For the text-containing cell, return its midpoint in [X, Y] coordinate format. 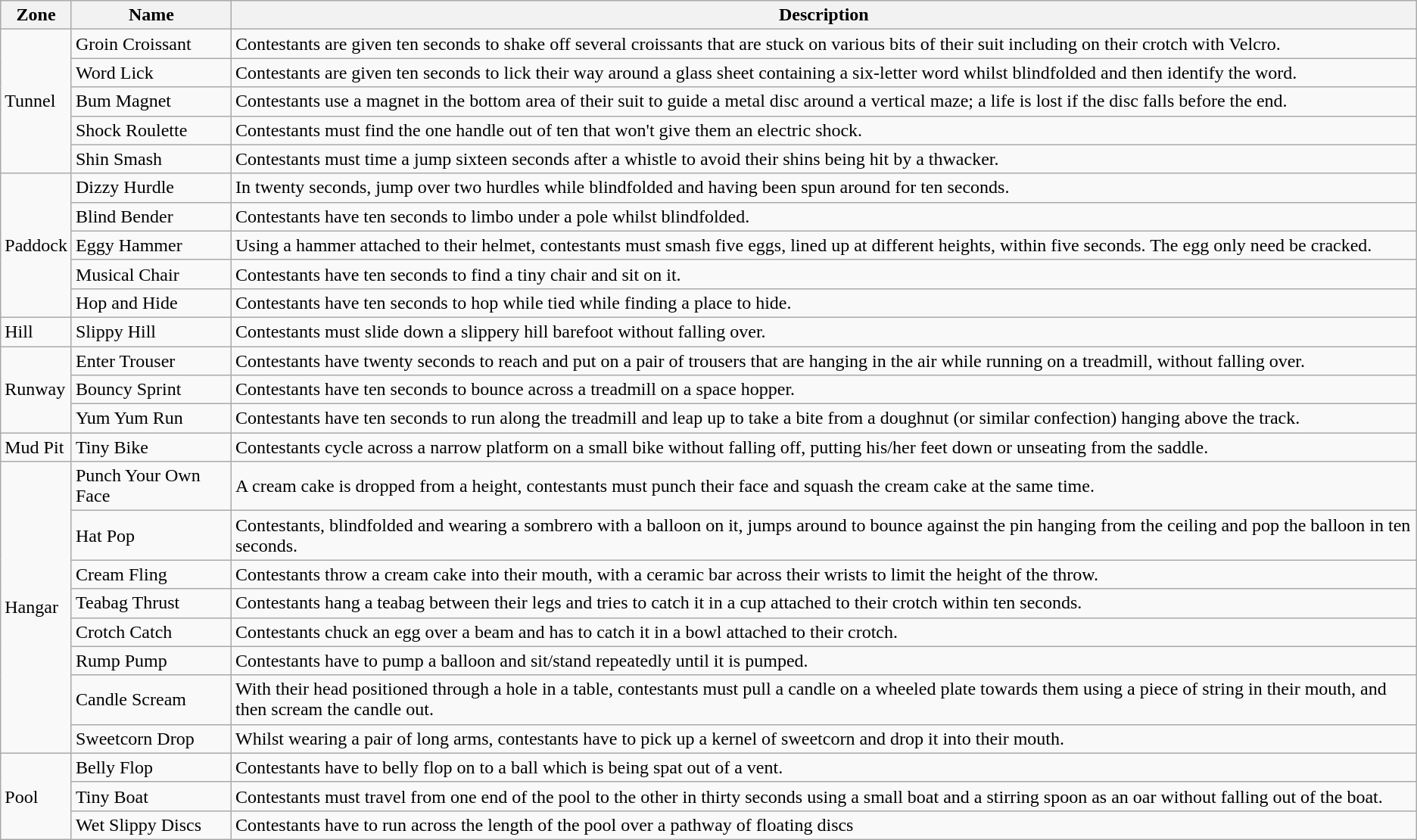
Contestants have ten seconds to limbo under a pole whilst blindfolded. [824, 216]
Contestants have to run across the length of the pool over a pathway of floating discs [824, 825]
Shin Smash [151, 159]
Contestants are given ten seconds to shake off several croissants that are stuck on various bits of their suit including on their crotch with Velcro. [824, 44]
Groin Croissant [151, 44]
Hangar [36, 608]
Pool [36, 796]
Hop and Hide [151, 303]
Whilst wearing a pair of long arms, contestants have to pick up a kernel of sweetcorn and drop it into their mouth. [824, 739]
Musical Chair [151, 274]
Name [151, 15]
Tiny Bike [151, 447]
Contestants throw a cream cake into their mouth, with a ceramic bar across their wrists to limit the height of the throw. [824, 574]
Zone [36, 15]
Bouncy Sprint [151, 390]
Contestants have ten seconds to find a tiny chair and sit on it. [824, 274]
Sweetcorn Drop [151, 739]
Contestants have ten seconds to run along the treadmill and leap up to take a bite from a doughnut (or similar confection) hanging above the track. [824, 418]
Runway [36, 390]
In twenty seconds, jump over two hurdles while blindfolded and having been spun around for ten seconds. [824, 188]
Punch Your Own Face [151, 486]
Contestants hang a teabag between their legs and tries to catch it in a cup attached to their crotch within ten seconds. [824, 603]
Contestants chuck an egg over a beam and has to catch it in a bowl attached to their crotch. [824, 632]
Bum Magnet [151, 101]
Rump Pump [151, 661]
Tunnel [36, 101]
Candle Scream [151, 699]
Tiny Boat [151, 796]
Description [824, 15]
Contestants must find the one handle out of ten that won't give them an electric shock. [824, 130]
Paddock [36, 245]
Teabag Thrust [151, 603]
Blind Bender [151, 216]
Mud Pit [36, 447]
Dizzy Hurdle [151, 188]
Contestants have to belly flop on to a ball which is being spat out of a vent. [824, 767]
Wet Slippy Discs [151, 825]
Contestants cycle across a narrow platform on a small bike without falling off, putting his/her feet down or unseating from the saddle. [824, 447]
Contestants have to pump a balloon and sit/stand repeatedly until it is pumped. [824, 661]
Eggy Hammer [151, 245]
Cream Fling [151, 574]
Word Lick [151, 73]
Contestants must time a jump sixteen seconds after a whistle to avoid their shins being hit by a thwacker. [824, 159]
Enter Trouser [151, 361]
Shock Roulette [151, 130]
Yum Yum Run [151, 418]
Slippy Hill [151, 331]
Contestants are given ten seconds to lick their way around a glass sheet containing a six-letter word whilst blindfolded and then identify the word. [824, 73]
Contestants must slide down a slippery hill barefoot without falling over. [824, 331]
Hill [36, 331]
Hat Pop [151, 536]
Contestants have ten seconds to hop while tied while finding a place to hide. [824, 303]
Crotch Catch [151, 632]
A cream cake is dropped from a height, contestants must punch their face and squash the cream cake at the same time. [824, 486]
Belly Flop [151, 767]
Contestants have ten seconds to bounce across a treadmill on a space hopper. [824, 390]
